Output the [X, Y] coordinate of the center of the cell containing the given text.  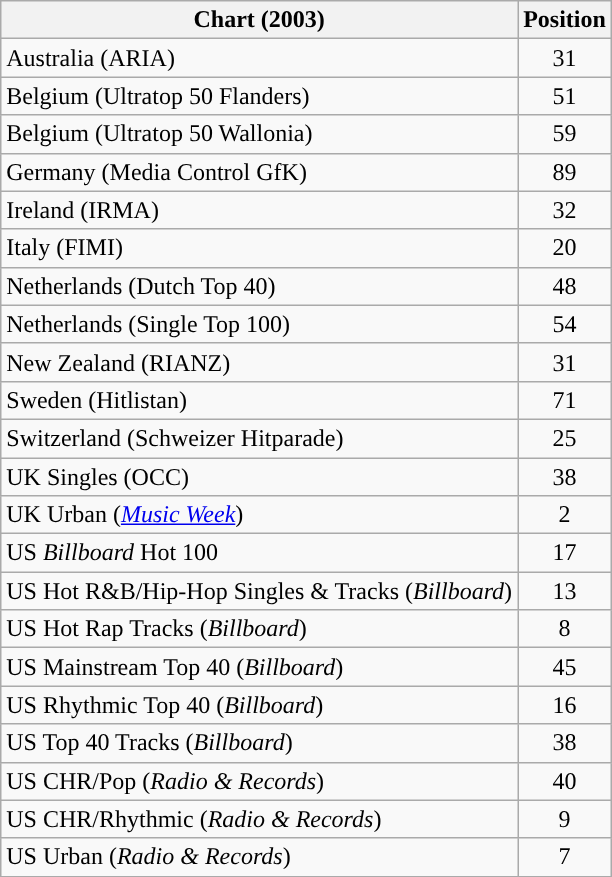
US Rhythmic Top 40 (Billboard) [260, 705]
16 [565, 705]
Australia (ARIA) [260, 58]
17 [565, 553]
US CHR/Pop (Radio & Records) [260, 781]
7 [565, 857]
Germany (Media Control GfK) [260, 172]
US Mainstream Top 40 (Billboard) [260, 667]
20 [565, 248]
US Top 40 Tracks (Billboard) [260, 743]
25 [565, 438]
13 [565, 591]
9 [565, 819]
54 [565, 324]
Belgium (Ultratop 50 Flanders) [260, 96]
US Billboard Hot 100 [260, 553]
US Hot Rap Tracks (Billboard) [260, 629]
Sweden (Hitlistan) [260, 400]
Belgium (Ultratop 50 Wallonia) [260, 134]
8 [565, 629]
48 [565, 286]
US CHR/Rhythmic (Radio & Records) [260, 819]
Chart (2003) [260, 20]
32 [565, 210]
UK Urban (Music Week) [260, 515]
45 [565, 667]
US Urban (Radio & Records) [260, 857]
Ireland (IRMA) [260, 210]
New Zealand (RIANZ) [260, 362]
71 [565, 400]
Position [565, 20]
Netherlands (Dutch Top 40) [260, 286]
UK Singles (OCC) [260, 477]
Netherlands (Single Top 100) [260, 324]
59 [565, 134]
Italy (FIMI) [260, 248]
51 [565, 96]
US Hot R&B/Hip-Hop Singles & Tracks (Billboard) [260, 591]
89 [565, 172]
2 [565, 515]
40 [565, 781]
Switzerland (Schweizer Hitparade) [260, 438]
